For the text-containing cell, return its midpoint in [X, Y] coordinate format. 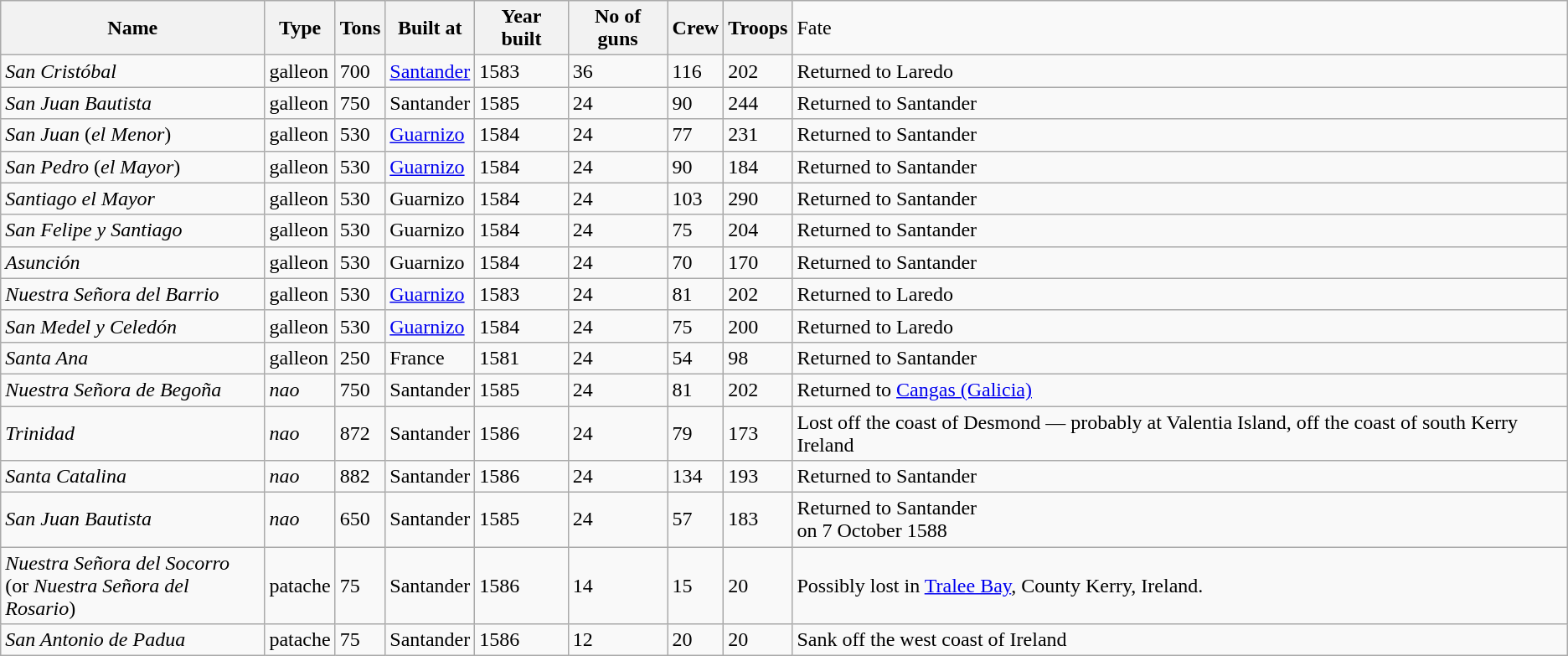
15 [695, 586]
Year built [521, 28]
1581 [521, 358]
872 [360, 432]
134 [695, 477]
290 [758, 199]
244 [758, 103]
116 [695, 71]
Possibly lost in Tralee Bay, County Kerry, Ireland. [1179, 586]
Santa Ana [132, 358]
Santa Catalina [132, 477]
Lost off the coast of Desmond — probably at Valentia Island, off the coast of south Kerry Ireland [1179, 432]
Tons [360, 28]
183 [758, 519]
Nuestra Señora del Socorro(or Nuestra Señora del Rosario) [132, 586]
98 [758, 358]
Trinidad [132, 432]
193 [758, 477]
54 [695, 358]
Asunción [132, 262]
Built at [431, 28]
Type [300, 28]
882 [360, 477]
173 [758, 432]
79 [695, 432]
San Felipe y Santiago [132, 230]
250 [360, 358]
77 [695, 135]
14 [618, 586]
184 [758, 167]
Crew [695, 28]
Troops [758, 28]
San Cristóbal [132, 71]
12 [618, 640]
San Juan (el Menor) [132, 135]
Returned to Cangas (Galicia) [1179, 390]
San Medel y Celedón [132, 326]
Nuestra Señora del Barrio [132, 294]
36 [618, 71]
103 [695, 199]
170 [758, 262]
Santiago el Mayor [132, 199]
France [431, 358]
Fate [1179, 28]
Nuestra Señora de Begoña [132, 390]
Returned to Santanderon 7 October 1588 [1179, 519]
650 [360, 519]
Name [132, 28]
204 [758, 230]
231 [758, 135]
No of guns [618, 28]
70 [695, 262]
Sank off the west coast of Ireland [1179, 640]
San Pedro (el Mayor) [132, 167]
57 [695, 519]
700 [360, 71]
San Antonio de Padua [132, 640]
200 [758, 326]
